For the text-containing cell, return its midpoint in [X, Y] coordinate format. 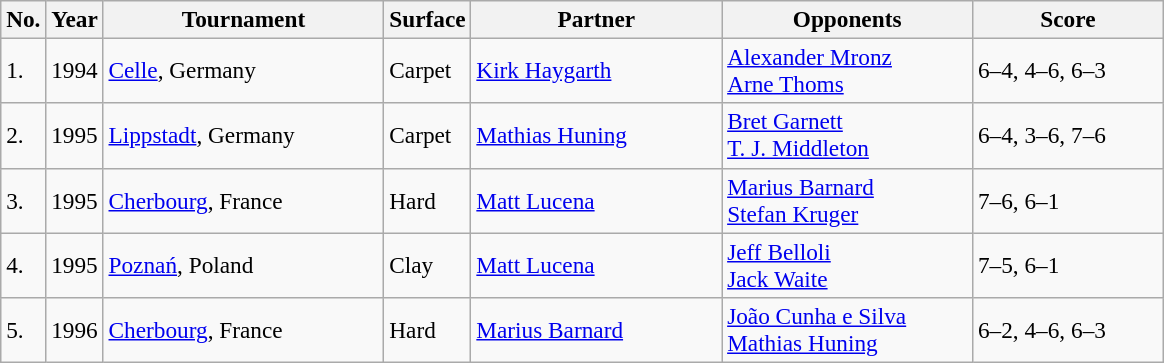
Mathias Huning [596, 136]
Partner [596, 19]
5. [24, 330]
1. [24, 70]
Lippstadt, Germany [244, 136]
4. [24, 264]
Year [74, 19]
Kirk Haygarth [596, 70]
Celle, Germany [244, 70]
1996 [74, 330]
Marius Barnard [596, 330]
Opponents [848, 19]
Marius Barnard Stefan Kruger [848, 200]
1994 [74, 70]
6–2, 4–6, 6–3 [1068, 330]
Jeff Belloli Jack Waite [848, 264]
Clay [428, 264]
2. [24, 136]
Score [1068, 19]
Surface [428, 19]
3. [24, 200]
6–4, 3–6, 7–6 [1068, 136]
6–4, 4–6, 6–3 [1068, 70]
7–5, 6–1 [1068, 264]
Poznań, Poland [244, 264]
Tournament [244, 19]
7–6, 6–1 [1068, 200]
Bret Garnett T. J. Middleton [848, 136]
João Cunha e Silva Mathias Huning [848, 330]
Alexander Mronz Arne Thoms [848, 70]
No. [24, 19]
